Detect which cell encompasses the target text, then output its (x, y) center coordinate. 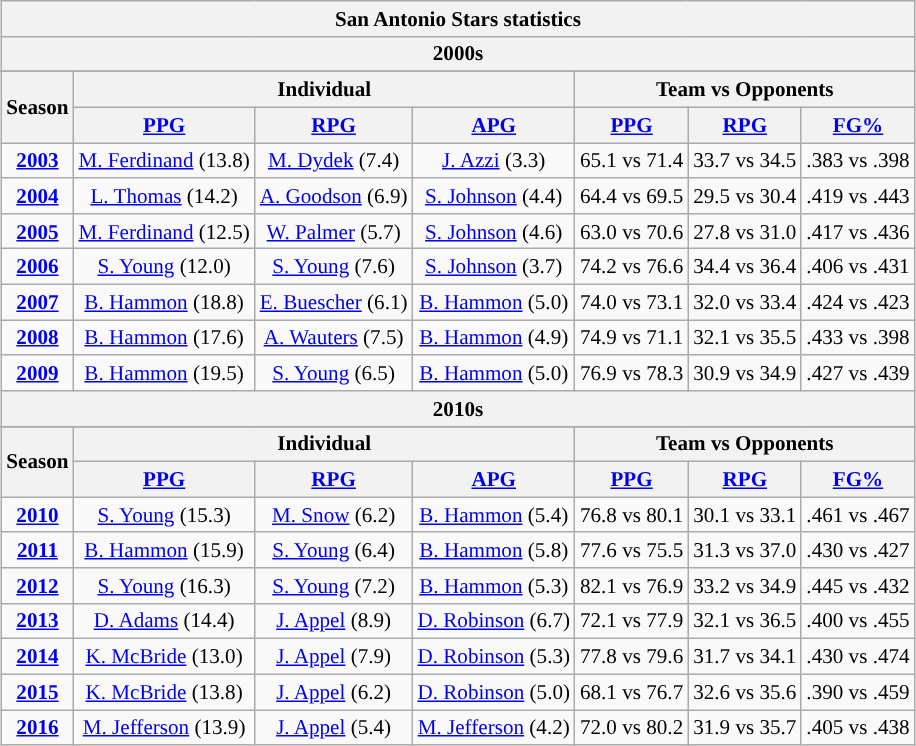
S. Johnson (4.4) (494, 196)
S. Young (7.6) (334, 266)
32.0 vs 33.4 (744, 302)
S. Young (16.3) (164, 586)
L. Thomas (14.2) (164, 196)
2009 (37, 372)
2004 (37, 196)
2000s (458, 54)
77.6 vs 75.5 (632, 550)
.433 vs .398 (858, 338)
32.1 vs 35.5 (744, 338)
2010s (458, 408)
D. Robinson (5.0) (494, 692)
2012 (37, 586)
D. Robinson (6.7) (494, 620)
31.3 vs 37.0 (744, 550)
M. Jefferson (13.9) (164, 728)
30.9 vs 34.9 (744, 372)
D. Adams (14.4) (164, 620)
S. Young (6.4) (334, 550)
S. Young (6.5) (334, 372)
S. Johnson (4.6) (494, 230)
27.8 vs 31.0 (744, 230)
K. McBride (13.8) (164, 692)
S. Young (7.2) (334, 586)
B. Hammon (18.8) (164, 302)
J. Appel (6.2) (334, 692)
72.1 vs 77.9 (632, 620)
.405 vs .438 (858, 728)
S. Johnson (3.7) (494, 266)
.383 vs .398 (858, 160)
San Antonio Stars statistics (458, 18)
S. Young (15.3) (164, 514)
76.9 vs 78.3 (632, 372)
30.1 vs 33.1 (744, 514)
33.7 vs 34.5 (744, 160)
.461 vs .467 (858, 514)
65.1 vs 71.4 (632, 160)
W. Palmer (5.7) (334, 230)
2010 (37, 514)
2011 (37, 550)
74.0 vs 73.1 (632, 302)
74.2 vs 76.6 (632, 266)
2005 (37, 230)
2014 (37, 656)
2015 (37, 692)
32.6 vs 35.6 (744, 692)
A. Goodson (6.9) (334, 196)
B. Hammon (15.9) (164, 550)
.390 vs .459 (858, 692)
.424 vs .423 (858, 302)
M. Ferdinand (12.5) (164, 230)
.419 vs .443 (858, 196)
34.4 vs 36.4 (744, 266)
K. McBride (13.0) (164, 656)
M. Snow (6.2) (334, 514)
74.9 vs 71.1 (632, 338)
B. Hammon (5.4) (494, 514)
64.4 vs 69.5 (632, 196)
2008 (37, 338)
72.0 vs 80.2 (632, 728)
.427 vs .439 (858, 372)
.430 vs .474 (858, 656)
.445 vs .432 (858, 586)
J. Appel (8.9) (334, 620)
J. Appel (7.9) (334, 656)
B. Hammon (17.6) (164, 338)
.430 vs .427 (858, 550)
J. Azzi (3.3) (494, 160)
M. Dydek (7.4) (334, 160)
S. Young (12.0) (164, 266)
68.1 vs 76.7 (632, 692)
.400 vs .455 (858, 620)
E. Buescher (6.1) (334, 302)
M. Jefferson (4.2) (494, 728)
82.1 vs 76.9 (632, 586)
.406 vs .431 (858, 266)
2013 (37, 620)
2006 (37, 266)
77.8 vs 79.6 (632, 656)
J. Appel (5.4) (334, 728)
76.8 vs 80.1 (632, 514)
M. Ferdinand (13.8) (164, 160)
2007 (37, 302)
B. Hammon (19.5) (164, 372)
31.9 vs 35.7 (744, 728)
29.5 vs 30.4 (744, 196)
D. Robinson (5.3) (494, 656)
32.1 vs 36.5 (744, 620)
63.0 vs 70.6 (632, 230)
2003 (37, 160)
.417 vs .436 (858, 230)
B. Hammon (5.8) (494, 550)
2016 (37, 728)
B. Hammon (5.3) (494, 586)
B. Hammon (4.9) (494, 338)
A. Wauters (7.5) (334, 338)
33.2 vs 34.9 (744, 586)
31.7 vs 34.1 (744, 656)
